For the text-containing cell, return its midpoint in (X, Y) coordinate format. 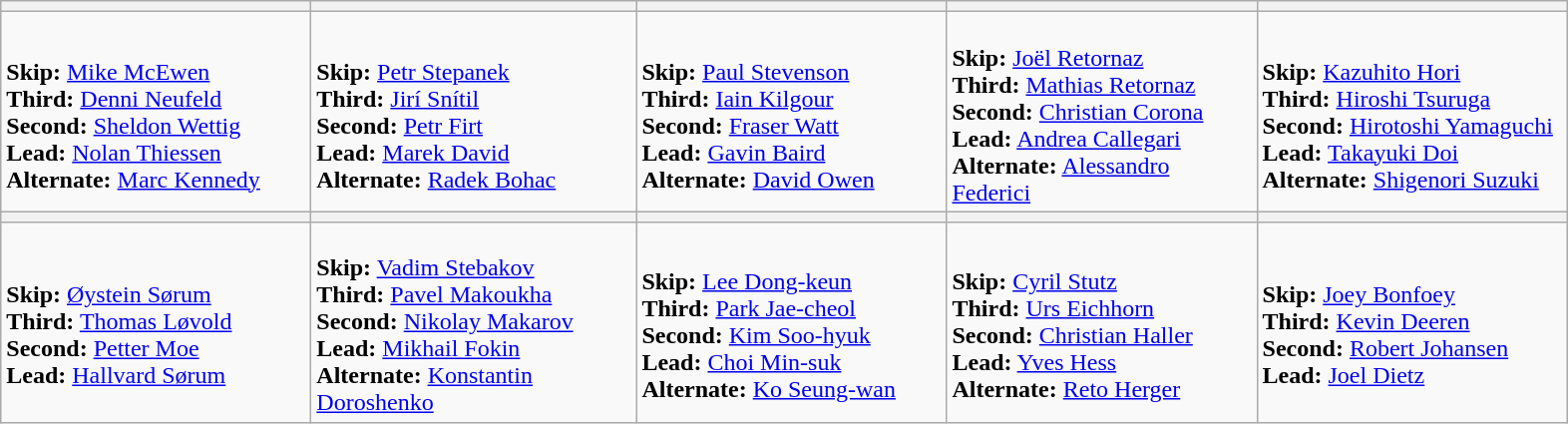
Skip: Lee Dong-keun Third: Park Jae-cheol Second: Kim Soo-hyuk Lead: Choi Min-suk Alternate: Ko Seung-wan (792, 322)
Skip: Joey Bonfoey Third: Kevin Deeren Second: Robert Johansen Lead: Joel Dietz (1412, 322)
Skip: Mike McEwen Third: Denni Neufeld Second: Sheldon Wettig Lead: Nolan Thiessen Alternate: Marc Kennedy (156, 112)
Skip: Joël Retornaz Third: Mathias Retornaz Second: Christian Corona Lead: Andrea Callegari Alternate: Alessandro Federici (1101, 112)
Skip: Paul Stevenson Third: Iain Kilgour Second: Fraser Watt Lead: Gavin Baird Alternate: David Owen (792, 112)
Skip: Vadim Stebakov Third: Pavel Makoukha Second: Nikolay Makarov Lead: Mikhail Fokin Alternate: Konstantin Doroshenko (474, 322)
Skip: Kazuhito Hori Third: Hiroshi Tsuruga Second: Hirotoshi Yamaguchi Lead: Takayuki Doi Alternate: Shigenori Suzuki (1412, 112)
Skip: Øystein Sørum Third: Thomas Løvold Second: Petter Moe Lead: Hallvard Sørum (156, 322)
Skip: Cyril Stutz Third: Urs Eichhorn Second: Christian Haller Lead: Yves Hess Alternate: Reto Herger (1101, 322)
Skip: Petr Stepanek Third: Jirí Snítil Second: Petr Firt Lead: Marek David Alternate: Radek Bohac (474, 112)
